Output the (x, y) coordinate of the center of the cell containing the given text.  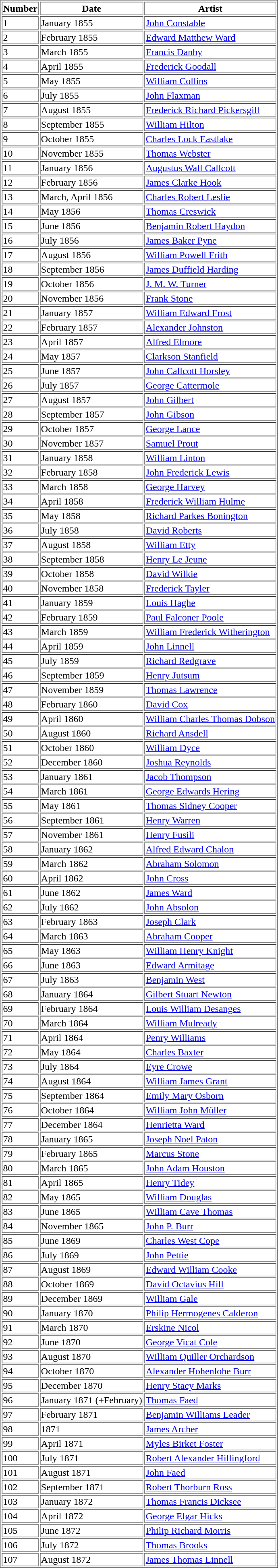
April 1857 (92, 341)
84 (20, 1226)
April 1860 (92, 718)
40 (20, 588)
John Gilbert (210, 399)
October 1858 (92, 573)
93 (20, 1356)
August 1869 (92, 1269)
Richard Redgrave (210, 660)
62 (20, 907)
53 (20, 776)
William Collins (210, 81)
November 1859 (92, 689)
Abraham Solomon (210, 863)
Jacob Thompson (210, 776)
Myles Birket Foster (210, 1443)
Benjamin Robert Haydon (210, 225)
12 (20, 182)
106 (20, 1545)
86 (20, 1255)
September 1857 (92, 414)
Alexander Hohenlohe Burr (210, 1371)
July 1857 (92, 385)
77 (20, 1124)
52 (20, 762)
William Powell Frith (210, 254)
George Harvey (210, 486)
95 (20, 1385)
Charles Lock Eastlake (210, 139)
Edward William Cooke (210, 1269)
3 (20, 52)
Clarkson Stanfield (210, 356)
Frederick Richard Pickersgill (210, 110)
78 (20, 1139)
18 (20, 269)
August 1871 (92, 1472)
David Wilkie (210, 573)
76 (20, 1110)
Louis Haghe (210, 602)
Marcus Stone (210, 1153)
June 1870 (92, 1342)
Alexander Johnston (210, 327)
73 (20, 1066)
22 (20, 327)
March 1870 (92, 1327)
David Cox (210, 704)
August 1860 (92, 733)
Emily Mary Osborn (210, 1095)
79 (20, 1153)
January 1865 (92, 1139)
64 (20, 936)
89 (20, 1298)
Samuel Prout (210, 443)
July 1856 (92, 240)
William Charles Thomas Dobson (210, 718)
March 1859 (92, 631)
September 1858 (92, 559)
17 (20, 254)
August 1856 (92, 254)
72 (20, 1052)
November 1865 (92, 1226)
William Cave Thomas (210, 1211)
October 1864 (92, 1110)
Henrietta Ward (210, 1124)
February 1857 (92, 327)
Thomas Sidney Cooper (210, 805)
105 (20, 1530)
107 (20, 1559)
Joseph Noel Paton (210, 1139)
July 1871 (92, 1458)
William Mulready (210, 1023)
Thomas Faed (210, 1400)
February 1871 (92, 1414)
Frederick Tayler (210, 588)
91 (20, 1327)
September 1861 (92, 820)
March 1865 (92, 1168)
10 (20, 153)
11 (20, 168)
September 1859 (92, 675)
49 (20, 718)
Charles West Cope (210, 1240)
November 1857 (92, 443)
16 (20, 240)
83 (20, 1211)
James Duffield Harding (210, 269)
Number (20, 8)
Louis William Desanges (210, 1008)
101 (20, 1472)
March 1864 (92, 1023)
June 1865 (92, 1211)
55 (20, 805)
97 (20, 1414)
July 1858 (92, 530)
Richard Ansdell (210, 733)
George Vicat Cole (210, 1342)
May 1856 (92, 211)
February 1864 (92, 1008)
41 (20, 602)
June 1856 (92, 225)
39 (20, 573)
96 (20, 1400)
7 (20, 110)
April 1871 (92, 1443)
Alfred Elmore (210, 341)
January 1870 (92, 1313)
John Linnell (210, 646)
James Thomas Linnell (210, 1559)
October 1860 (92, 747)
82 (20, 1197)
James Baker Pyne (210, 240)
Benjamin Williams Leader (210, 1414)
August 1872 (92, 1559)
George Elgar Hicks (210, 1516)
31 (20, 457)
March 1863 (92, 936)
74 (20, 1081)
51 (20, 747)
Henry Le Jeune (210, 559)
September 1856 (92, 269)
William Etty (210, 544)
65 (20, 950)
70 (20, 1023)
April 1859 (92, 646)
Paul Falconer Poole (210, 617)
July 1872 (92, 1545)
August 1857 (92, 399)
66 (20, 965)
Frank Stone (210, 298)
38 (20, 559)
54 (20, 791)
Richard Parkes Bonington (210, 515)
56 (20, 820)
February 1856 (92, 182)
Charles Robert Leslie (210, 197)
September 1871 (92, 1487)
Edward Armitage (210, 965)
Thomas Webster (210, 153)
John P. Burr (210, 1226)
Robert Thorburn Ross (210, 1487)
47 (20, 689)
58 (20, 849)
Artist (210, 8)
19 (20, 283)
William Hilton (210, 124)
1871 (92, 1429)
Philip Richard Morris (210, 1530)
John Faed (210, 1472)
October 1869 (92, 1284)
James Ward (210, 892)
December 1860 (92, 762)
Penry Williams (210, 1037)
January 1864 (92, 994)
James Archer (210, 1429)
Frederick William Hulme (210, 501)
John Gibson (210, 414)
46 (20, 675)
103 (20, 1501)
102 (20, 1487)
George Edwards Hering (210, 791)
71 (20, 1037)
May 1857 (92, 356)
October 1855 (92, 139)
Joshua Reynolds (210, 762)
July 1864 (92, 1066)
J. M. W. Turner (210, 283)
80 (20, 1168)
John Cross (210, 878)
29 (20, 428)
Gilbert Stuart Newton (210, 994)
June 1862 (92, 892)
87 (20, 1269)
85 (20, 1240)
Charles Baxter (210, 1052)
March 1861 (92, 791)
Date (92, 8)
William Edward Frost (210, 312)
April 1862 (92, 878)
John Callcott Horsley (210, 370)
December 1870 (92, 1385)
December 1869 (92, 1298)
John Absolon (210, 907)
25 (20, 370)
33 (20, 486)
June 1863 (92, 965)
8 (20, 124)
April 1865 (92, 1182)
James Clarke Hook (210, 182)
94 (20, 1371)
67 (20, 979)
90 (20, 1313)
60 (20, 878)
30 (20, 443)
Benjamin West (210, 979)
August 1864 (92, 1081)
John Adam Houston (210, 1168)
75 (20, 1095)
August 1858 (92, 544)
William Dyce (210, 747)
January 1856 (92, 168)
26 (20, 385)
34 (20, 501)
37 (20, 544)
68 (20, 994)
36 (20, 530)
John Constable (210, 23)
2 (20, 37)
November 1861 (92, 834)
January 1857 (92, 312)
William Gale (210, 1298)
5 (20, 81)
April 1872 (92, 1516)
July 1862 (92, 907)
September 1855 (92, 124)
6 (20, 95)
Joseph Clark (210, 921)
44 (20, 646)
Augustus Wall Callcott (210, 168)
William Linton (210, 457)
4 (20, 66)
45 (20, 660)
61 (20, 892)
February 1858 (92, 472)
William John Müller (210, 1110)
May 1858 (92, 515)
May 1864 (92, 1052)
98 (20, 1429)
50 (20, 733)
David Roberts (210, 530)
13 (20, 197)
43 (20, 631)
Eyre Crowe (210, 1066)
21 (20, 312)
May 1855 (92, 81)
63 (20, 921)
January 1871 (+February) (92, 1400)
May 1865 (92, 1197)
81 (20, 1182)
59 (20, 863)
March, April 1856 (92, 197)
January 1858 (92, 457)
March 1858 (92, 486)
February 1860 (92, 704)
John Flaxman (210, 95)
Robert Alexander Hillingford (210, 1458)
57 (20, 834)
William Frederick Witherington (210, 631)
November 1856 (92, 298)
William Douglas (210, 1197)
Philip Hermogenes Calderon (210, 1313)
100 (20, 1458)
Henry Warren (210, 820)
February 1863 (92, 921)
William Quiller Orchardson (210, 1356)
28 (20, 414)
George Cattermole (210, 385)
October 1856 (92, 283)
Henry Tidey (210, 1182)
Henry Jutsum (210, 675)
April 1858 (92, 501)
July 1863 (92, 979)
John Frederick Lewis (210, 472)
October 1857 (92, 428)
14 (20, 211)
May 1861 (92, 805)
42 (20, 617)
Alfred Edward Chalon (210, 849)
John Pettie (210, 1255)
92 (20, 1342)
June 1857 (92, 370)
August 1870 (92, 1356)
William Henry Knight (210, 950)
Henry Fusili (210, 834)
William James Grant (210, 1081)
Thomas Lawrence (210, 689)
April 1855 (92, 66)
January 1862 (92, 849)
Thomas Creswick (210, 211)
May 1863 (92, 950)
November 1858 (92, 588)
1 (20, 23)
69 (20, 1008)
June 1872 (92, 1530)
July 1855 (92, 95)
32 (20, 472)
February 1865 (92, 1153)
Edward Matthew Ward (210, 37)
88 (20, 1284)
Henry Stacy Marks (210, 1385)
November 1855 (92, 153)
35 (20, 515)
15 (20, 225)
June 1869 (92, 1240)
24 (20, 356)
January 1859 (92, 602)
September 1864 (92, 1095)
January 1872 (92, 1501)
October 1870 (92, 1371)
George Lance (210, 428)
Francis Danby (210, 52)
Frederick Goodall (210, 66)
104 (20, 1516)
27 (20, 399)
January 1855 (92, 23)
August 1855 (92, 110)
9 (20, 139)
Erskine Nicol (210, 1327)
April 1864 (92, 1037)
Thomas Francis Dicksee (210, 1501)
Abraham Cooper (210, 936)
David Octavius Hill (210, 1284)
March 1855 (92, 52)
February 1859 (92, 617)
July 1859 (92, 660)
July 1869 (92, 1255)
20 (20, 298)
23 (20, 341)
December 1864 (92, 1124)
99 (20, 1443)
March 1862 (92, 863)
Thomas Brooks (210, 1545)
48 (20, 704)
January 1861 (92, 776)
February 1855 (92, 37)
